Capture the cell that displays the provided text and extract its [x, y] central coordinate. 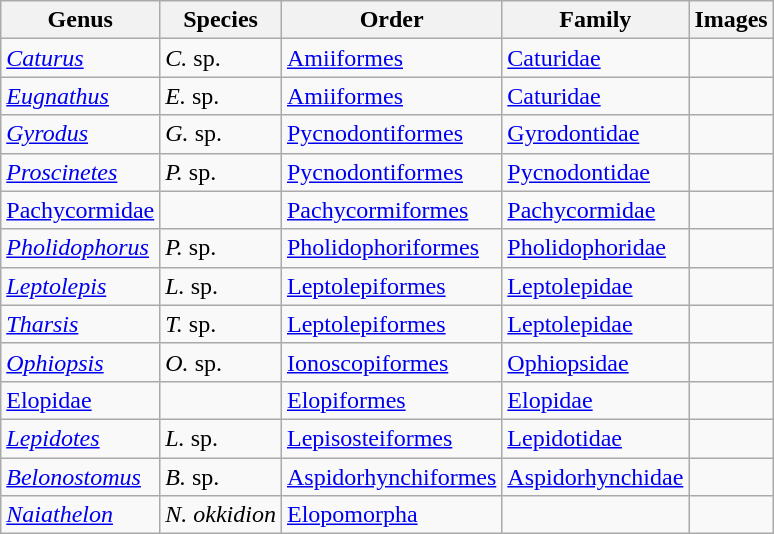
Elopomorpha [391, 515]
T. sp. [221, 324]
Eugnathus [80, 96]
Lepidotes [80, 438]
Gyrodontidae [596, 134]
Pachycormiformes [391, 210]
Images [731, 20]
B. sp. [221, 477]
Aspidorhynchidae [596, 477]
Order [391, 20]
Genus [80, 20]
Lepisosteiformes [391, 438]
Pholidophoridae [596, 248]
Pycnodontidae [596, 172]
Ophiopsis [80, 362]
Naiathelon [80, 515]
G. sp. [221, 134]
Tharsis [80, 324]
Gyrodus [80, 134]
Family [596, 20]
Aspidorhynchiformes [391, 477]
Leptolepis [80, 286]
Pholidophoriformes [391, 248]
Lepidotidae [596, 438]
O. sp. [221, 362]
Ophiopsidae [596, 362]
C. sp. [221, 58]
Elopiformes [391, 400]
N. okkidion [221, 515]
Species [221, 20]
Caturus [80, 58]
Proscinetes [80, 172]
Belonostomus [80, 477]
Ionoscopiformes [391, 362]
Pholidophorus [80, 248]
E. sp. [221, 96]
